Locate the cell with the specified text and output its (X, Y) center coordinate. 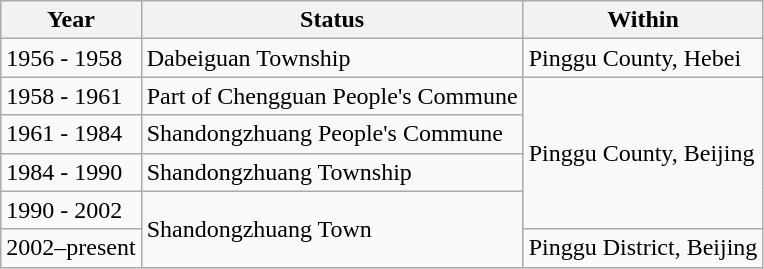
Shandongzhuang Township (332, 172)
Status (332, 20)
Shandongzhuang People's Commune (332, 134)
Within (643, 20)
1990 - 2002 (71, 210)
Part of Chengguan People's Commune (332, 96)
Pinggu County, Hebei (643, 58)
1956 - 1958 (71, 58)
Pinggu District, Beijing (643, 248)
2002–present (71, 248)
1961 - 1984 (71, 134)
Dabeiguan Township (332, 58)
Pinggu County, Beijing (643, 153)
Year (71, 20)
Shandongzhuang Town (332, 229)
1984 - 1990 (71, 172)
1958 - 1961 (71, 96)
